Scan for the cell matching the given text and deliver its (X, Y) coordinate at center. 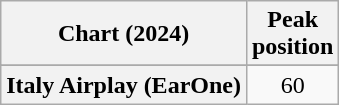
Italy Airplay (EarOne) (124, 85)
Chart (2024) (124, 34)
Peakposition (292, 34)
60 (292, 85)
